Pinpoint the cell where the given text exists, returning its [X, Y] midpoint coordinate. 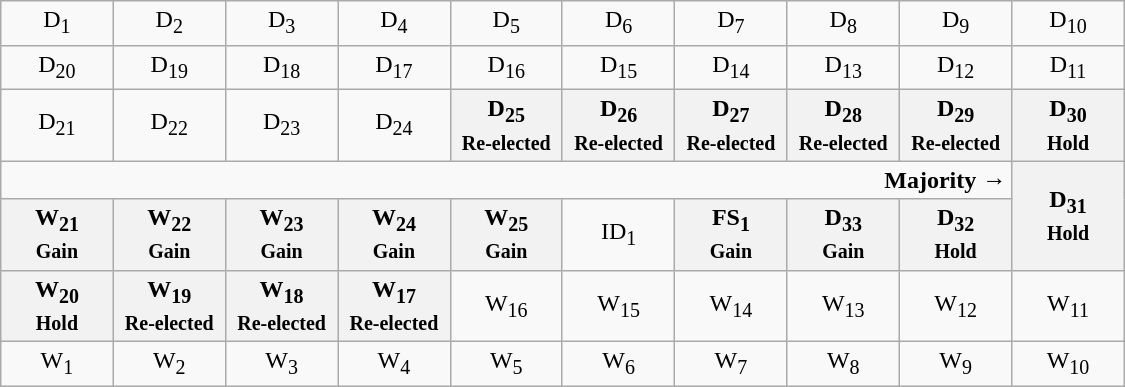
D1 [57, 23]
Majority → [506, 180]
D15 [618, 67]
FS1Gain [731, 234]
D13 [843, 67]
W11 [1068, 306]
D25Re-elected [506, 124]
D28Re-elected [843, 124]
W5 [506, 364]
D14 [731, 67]
D22 [169, 124]
D16 [506, 67]
ID1 [618, 234]
D18 [281, 67]
W14 [731, 306]
W10 [1068, 364]
W22Gain [169, 234]
D32Hold [955, 234]
W21Gain [57, 234]
W2 [169, 364]
W4 [394, 364]
W6 [618, 364]
D23 [281, 124]
W16 [506, 306]
D8 [843, 23]
D4 [394, 23]
D29Re-elected [955, 124]
W12 [955, 306]
W23Gain [281, 234]
W1 [57, 364]
W17Re-elected [394, 306]
D26Re-elected [618, 124]
W7 [731, 364]
W18Re-elected [281, 306]
W19Re-elected [169, 306]
W15 [618, 306]
D12 [955, 67]
D24 [394, 124]
D9 [955, 23]
D7 [731, 23]
D2 [169, 23]
D10 [1068, 23]
D33Gain [843, 234]
D6 [618, 23]
D11 [1068, 67]
D30Hold [1068, 124]
W9 [955, 364]
W24Gain [394, 234]
D27Re-elected [731, 124]
D19 [169, 67]
W8 [843, 364]
W13 [843, 306]
D20 [57, 67]
D17 [394, 67]
W25Gain [506, 234]
W20Hold [57, 306]
W3 [281, 364]
D31Hold [1068, 216]
D3 [281, 23]
D5 [506, 23]
D21 [57, 124]
